Find where the given text appears and provide that cell's center as (x, y) coordinate. 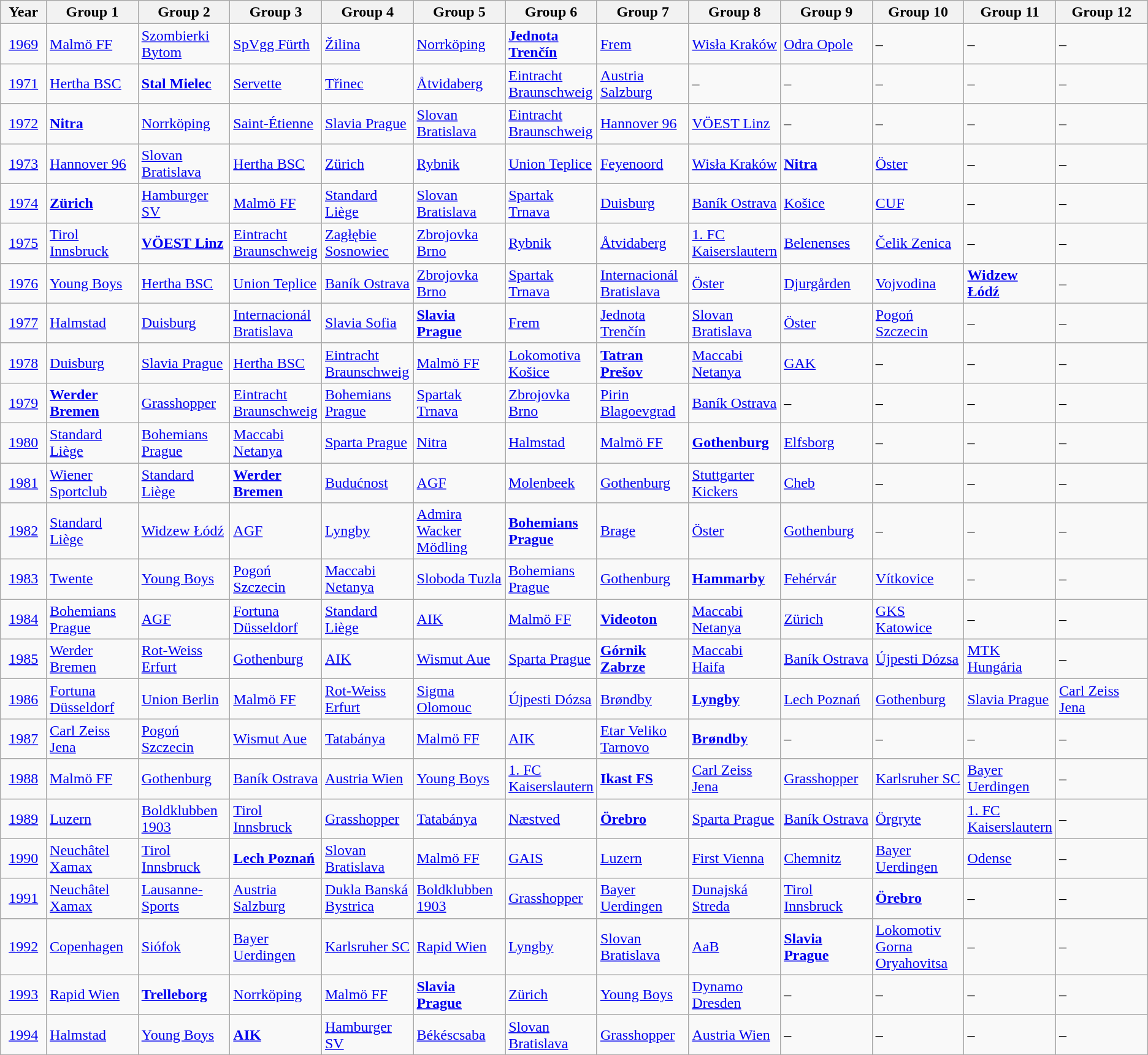
AaB (735, 946)
Košice (827, 204)
1981 (23, 482)
Elfsborg (827, 443)
1985 (23, 659)
1982 (23, 531)
Lokomotiv Gorna Oryahovitsa (918, 946)
Dukla Banská Bystrica (367, 898)
Žilina (367, 44)
Union Berlin (184, 699)
1974 (23, 204)
Čelik Zenica (918, 243)
Servette (276, 83)
1993 (23, 995)
Fehérvár (827, 579)
Group 10 (918, 12)
Hammarby (735, 579)
Lokomotiva Košice (551, 363)
1992 (23, 946)
Dunajská Streda (735, 898)
Group 8 (735, 12)
CUF (918, 204)
Sloboda Tuzla (459, 579)
1978 (23, 363)
1991 (23, 898)
Group 2 (184, 12)
Tatran Prešov (643, 363)
1980 (23, 443)
1971 (23, 83)
Wiener Sportclub (93, 482)
Siófok (184, 946)
1973 (23, 163)
Feyenoord (643, 163)
Pirin Blagoevgrad (643, 402)
Trelleborg (184, 995)
1969 (23, 44)
Year (23, 12)
Szombierki Bytom (184, 44)
Twente (93, 579)
GKS Katowice (918, 620)
Békéscsaba (459, 1034)
1983 (23, 579)
Ikast FS (643, 779)
1989 (23, 818)
Copenhagen (93, 946)
1986 (23, 699)
Vojvodina (918, 283)
Zagłębie Sosnowiec (367, 243)
Örgryte (918, 818)
Molenbeek (551, 482)
Admira Wacker Mödling (459, 531)
Odra Opole (827, 44)
Group 9 (827, 12)
Group 6 (551, 12)
Group 7 (643, 12)
SpVgg Fürth (276, 44)
1984 (23, 620)
Group 1 (93, 12)
Group 11 (1010, 12)
Slavia Sofia (367, 323)
Lausanne-Sports (184, 898)
1977 (23, 323)
First Vienna (735, 859)
1990 (23, 859)
Sigma Olomouc (459, 699)
Třinec (367, 83)
Djurgården (827, 283)
Belenenses (827, 243)
Group 12 (1102, 12)
GAK (827, 363)
Dynamo Dresden (735, 995)
1987 (23, 738)
1979 (23, 402)
Group 3 (276, 12)
Group 4 (367, 12)
Odense (1010, 859)
Cheb (827, 482)
Næstved (551, 818)
1975 (23, 243)
Stuttgarter Kickers (735, 482)
1988 (23, 779)
1976 (23, 283)
Maccabi Haifa (735, 659)
Group 5 (459, 12)
Videoton (643, 620)
1972 (23, 124)
Górnik Zabrze (643, 659)
Budućnost (367, 482)
Brage (643, 531)
Etar Veliko Tarnovo (643, 738)
Stal Mielec (184, 83)
Saint-Étienne (276, 124)
1994 (23, 1034)
MTK Hungária (1010, 659)
Chemnitz (827, 859)
Vítkovice (918, 579)
GAIS (551, 859)
